Find where the given text appears and provide that cell's center as [x, y] coordinate. 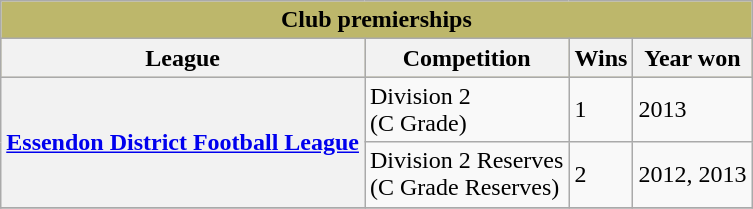
2 [601, 174]
Essendon District Football League [183, 142]
Wins [601, 58]
Year won [692, 58]
Competition [466, 58]
Club premierships [376, 20]
2013 [692, 110]
Division 2 Reserves(C Grade Reserves) [466, 174]
2012, 2013 [692, 174]
League [183, 58]
Division 2(C Grade) [466, 110]
1 [601, 110]
